Extract the [X, Y] coordinate from the center of the cell holding the provided text.  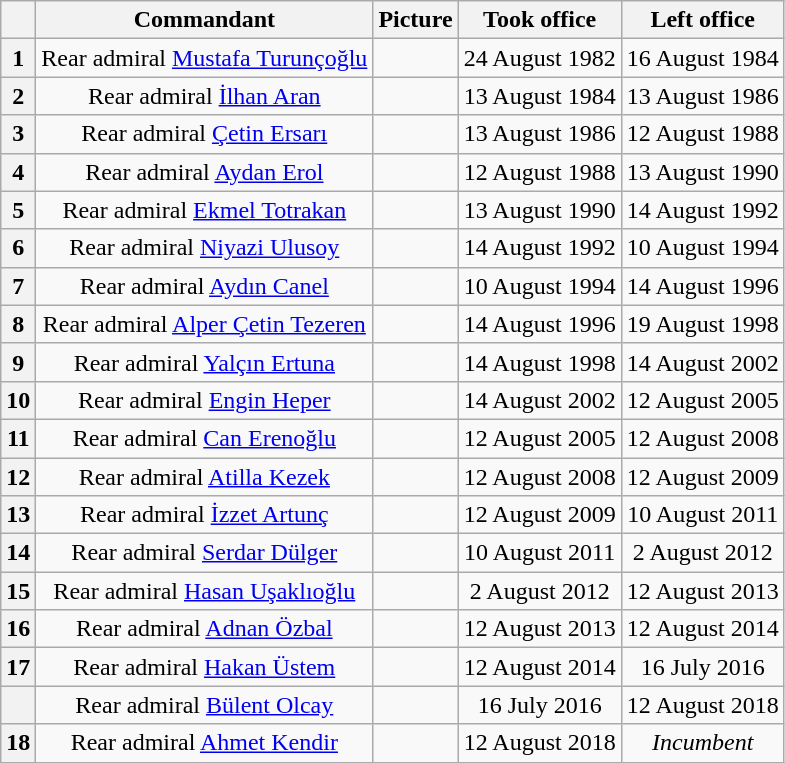
Rear admiral Aydan Erol [204, 172]
Rear admiral Engin Heper [204, 400]
Rear admiral Atilla Kezek [204, 477]
Rear admiral Mustafa Turunçoğlu [204, 58]
Rear admiral Ahmet Kendir [204, 743]
17 [18, 667]
24 August 1982 [540, 58]
9 [18, 362]
Left office [702, 20]
11 [18, 438]
Rear admiral Can Erenoğlu [204, 438]
Rear admiral Ekmel Totrakan [204, 210]
Rear admiral Hasan Uşaklıoğlu [204, 591]
Rear admiral Hakan Üstem [204, 667]
Commandant [204, 20]
7 [18, 286]
19 August 1998 [702, 324]
13 [18, 515]
Rear admiral Yalçın Ertuna [204, 362]
Rear admiral Niyazi Ulusoy [204, 248]
5 [18, 210]
Rear admiral Çetin Ersarı [204, 134]
6 [18, 248]
Incumbent [702, 743]
Rear admiral Alper Çetin Tezeren [204, 324]
3 [18, 134]
1 [18, 58]
15 [18, 591]
Rear admiral Aydın Canel [204, 286]
13 August 1984 [540, 96]
Rear admiral İlhan Aran [204, 96]
16 August 1984 [702, 58]
12 [18, 477]
14 August 1998 [540, 362]
Picture [416, 20]
4 [18, 172]
Rear admiral Adnan Özbal [204, 629]
Took office [540, 20]
16 [18, 629]
Rear admiral Bülent Olcay [204, 705]
2 [18, 96]
10 [18, 400]
Rear admiral İzzet Artunç [204, 515]
14 [18, 553]
Rear admiral Serdar Dülger [204, 553]
8 [18, 324]
18 [18, 743]
